Determine the [x, y] coordinate at the center of the cell enclosing the given text.  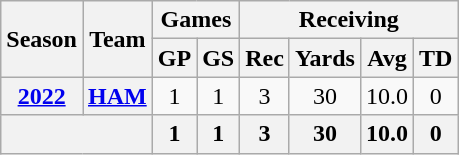
Games [196, 20]
Season [42, 39]
2022 [42, 96]
Rec [265, 58]
TD [436, 58]
Yards [324, 58]
Team [117, 39]
Avg [386, 58]
Receiving [349, 20]
GP [174, 58]
HAM [117, 96]
GS [218, 58]
